Extract the [x, y] coordinate from the center of the cell holding the provided text.  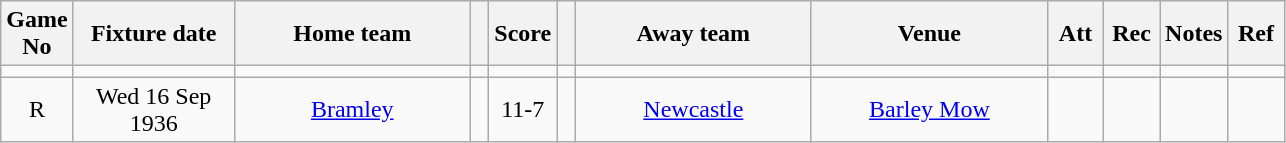
Att [1075, 34]
Venue [929, 34]
Rec [1132, 34]
Notes [1194, 34]
Home team [352, 34]
Barley Mow [929, 110]
R [37, 110]
Away team [693, 34]
Newcastle [693, 110]
11-7 [523, 110]
Fixture date [154, 34]
Score [523, 34]
Wed 16 Sep 1936 [154, 110]
Bramley [352, 110]
Game No [37, 34]
Ref [1256, 34]
